For the text-containing cell, return its midpoint in (x, y) coordinate format. 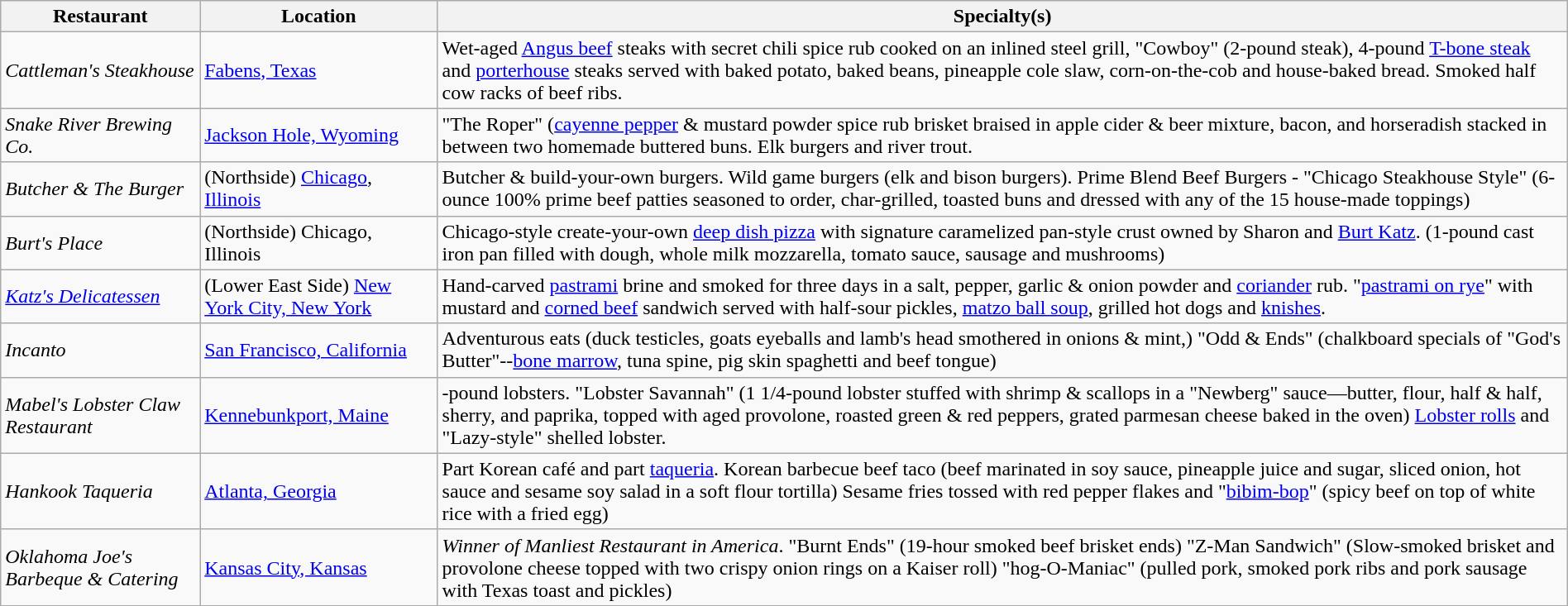
Burt's Place (101, 243)
Cattleman's Steakhouse (101, 70)
(Lower East Side) New York City, New York (319, 296)
Kennebunkport, Maine (319, 415)
Location (319, 17)
Mabel's Lobster Claw Restaurant (101, 415)
Kansas City, Kansas (319, 567)
Fabens, Texas (319, 70)
Specialty(s) (1002, 17)
Jackson Hole, Wyoming (319, 136)
Butcher & The Burger (101, 188)
Katz's Delicatessen (101, 296)
Restaurant (101, 17)
Snake River Brewing Co. (101, 136)
Incanto (101, 351)
Hankook Taqueria (101, 491)
San Francisco, California (319, 351)
Oklahoma Joe's Barbeque & Catering (101, 567)
Atlanta, Georgia (319, 491)
